Scan for the cell matching the given text and deliver its [X, Y] coordinate at center. 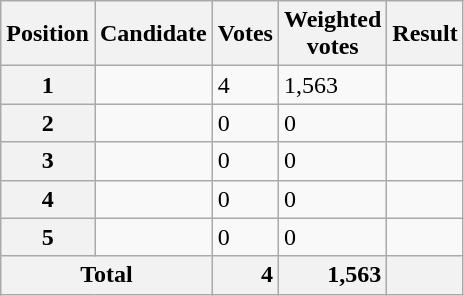
Result [425, 34]
Weightedvotes [332, 34]
Votes [245, 34]
2 [48, 123]
3 [48, 161]
1 [48, 85]
Candidate [153, 34]
Position [48, 34]
Total [107, 275]
5 [48, 237]
